Search for the cell housing the specified text and yield its (X, Y) center coordinate. 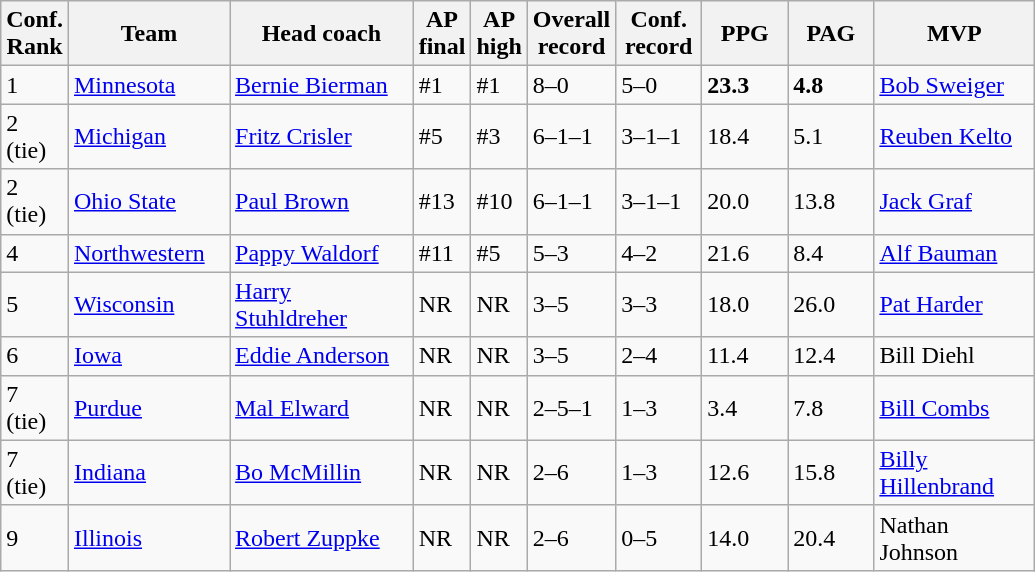
Bill Combs (954, 408)
18.0 (745, 304)
5 (35, 304)
7.8 (831, 408)
3.4 (745, 408)
Ohio State (148, 202)
12.4 (831, 356)
6 (35, 356)
Bernie Bierman (322, 85)
20.0 (745, 202)
Paul Brown (322, 202)
Bill Diehl (954, 356)
Harry Stuhldreher (322, 304)
Bo McMillin (322, 472)
Robert Zuppke (322, 538)
2–5–1 (571, 408)
23.3 (745, 85)
Eddie Anderson (322, 356)
#11 (442, 253)
#3 (499, 136)
AP final (442, 34)
Nathan Johnson (954, 538)
9 (35, 538)
PPG (745, 34)
Head coach (322, 34)
2–4 (659, 356)
26.0 (831, 304)
Billy Hillenbrand (954, 472)
20.4 (831, 538)
Northwestern (148, 253)
8–0 (571, 85)
8.4 (831, 253)
4.8 (831, 85)
11.4 (745, 356)
Pat Harder (954, 304)
AP high (499, 34)
Michigan (148, 136)
12.6 (745, 472)
Team (148, 34)
18.4 (745, 136)
Mal Elward (322, 408)
MVP (954, 34)
5.1 (831, 136)
1 (35, 85)
#13 (442, 202)
#10 (499, 202)
Fritz Crisler (322, 136)
Iowa (148, 356)
Conf. Rank (35, 34)
5–3 (571, 253)
0–5 (659, 538)
4–2 (659, 253)
Wisconsin (148, 304)
15.8 (831, 472)
Indiana (148, 472)
Illinois (148, 538)
Jack Graf (954, 202)
Alf Bauman (954, 253)
Pappy Waldorf (322, 253)
4 (35, 253)
21.6 (745, 253)
PAG (831, 34)
13.8 (831, 202)
Minnesota (148, 85)
Bob Sweiger (954, 85)
Purdue (148, 408)
Overall record (571, 34)
Reuben Kelto (954, 136)
3–3 (659, 304)
Conf. record (659, 34)
5–0 (659, 85)
14.0 (745, 538)
